For the text-containing cell, return its midpoint in [X, Y] coordinate format. 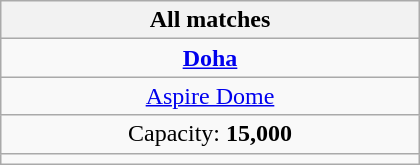
Doha [210, 58]
Aspire Dome [210, 96]
Capacity: 15,000 [210, 134]
All matches [210, 20]
